Detect which cell encompasses the target text, then output its [x, y] center coordinate. 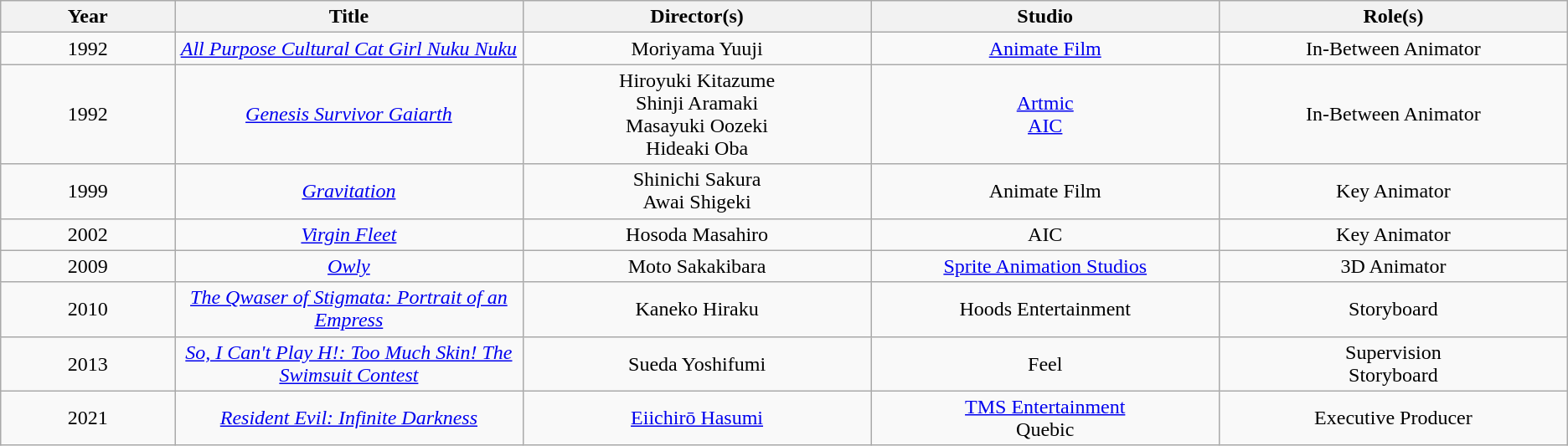
Moriyama Yuuji [697, 49]
Genesis Survivor Gaiarth [349, 114]
Resident Evil: Infinite Darkness [349, 418]
AIC [1045, 234]
Executive Producer [1394, 418]
2009 [88, 266]
SupervisionStoryboard [1394, 363]
Hoods Entertainment [1045, 310]
Year [88, 17]
Studio [1045, 17]
Shinichi SakuraAwai Shigeki [697, 191]
Role(s) [1394, 17]
The Qwaser of Stigmata: Portrait of an Empress [349, 310]
Gravitation [349, 191]
Director(s) [697, 17]
Hosoda Masahiro [697, 234]
Feel [1045, 363]
Sueda Yoshifumi [697, 363]
TMS EntertainmentQuebic [1045, 418]
2010 [88, 310]
Eiichirō Hasumi [697, 418]
1999 [88, 191]
So, I Can't Play H!: Too Much Skin! The Swimsuit Contest [349, 363]
Title [349, 17]
2021 [88, 418]
2013 [88, 363]
Moto Sakakibara [697, 266]
3D Animator [1394, 266]
2002 [88, 234]
Storyboard [1394, 310]
Kaneko Hiraku [697, 310]
Hiroyuki KitazumeShinji AramakiMasayuki OozekiHideaki Oba [697, 114]
Owly [349, 266]
Sprite Animation Studios [1045, 266]
Virgin Fleet [349, 234]
ArtmicAIC [1045, 114]
All Purpose Cultural Cat Girl Nuku Nuku [349, 49]
